Determine the (X, Y) coordinate at the center of the cell enclosing the given text.  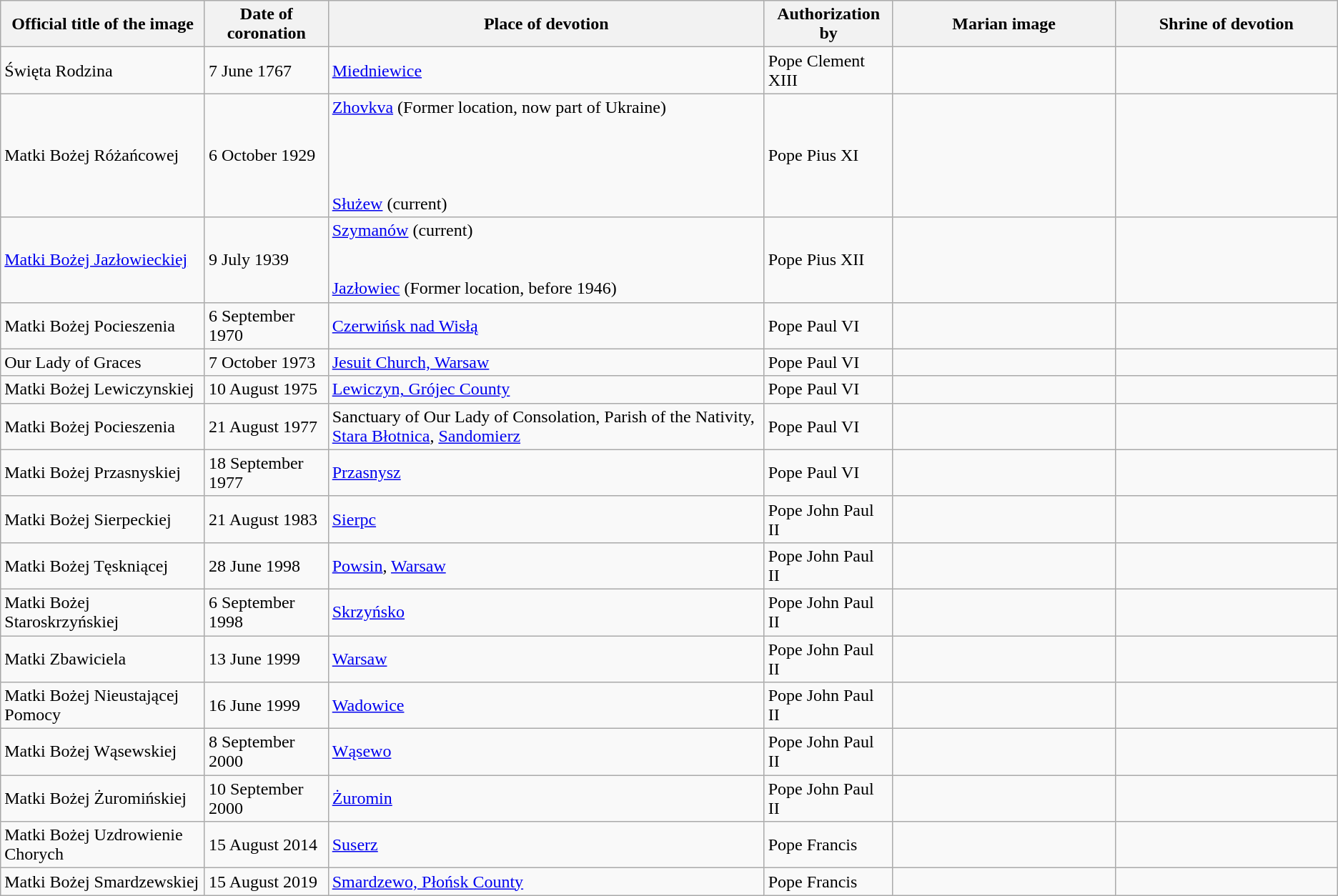
Szymanów (current) Jazłowiec (Former location, before 1946) (546, 260)
Matki Bożej Różańcowej (103, 156)
Powsin, Warsaw (546, 566)
Smardzewo, Płońsk County (546, 882)
Matki Bożej Smardzewskiej (103, 882)
Marian image (1003, 24)
Czerwińsk nad Wisłą (546, 326)
Miedniewice (546, 70)
10 September 2000 (266, 799)
15 August 2014 (266, 845)
Suserz (546, 845)
21 August 1977 (266, 426)
16 June 1999 (266, 706)
Authorization by (828, 24)
10 August 1975 (266, 389)
Jesuit Church, Warsaw (546, 362)
18 September 1977 (266, 473)
21 August 1983 (266, 519)
Matki Bożej Żuromińskiej (103, 799)
Warsaw (546, 659)
8 September 2000 (266, 752)
Wąsewo (546, 752)
Żuromin (546, 799)
Skrzyńsko (546, 612)
Święta Rodzina (103, 70)
Wadowice (546, 706)
15 August 2019 (266, 882)
Matki Bożej Staroskrzyńskiej (103, 612)
Place of devotion (546, 24)
Matki Bożej Przasnyskiej (103, 473)
Matki Bożej Nieustającej Pomocy (103, 706)
Matki Bożej Lewiczynskiej (103, 389)
6 September 1970 (266, 326)
Matki Bożej Wąsewskiej (103, 752)
Official title of the image (103, 24)
Sierpc (546, 519)
Shrine of devotion (1226, 24)
Matki Bożej Sierpeckiej (103, 519)
Pope Clement XIII (828, 70)
Lewiczyn, Grójec County (546, 389)
6 October 1929 (266, 156)
Sanctuary of Our Lady of Consolation, Parish of the Nativity, Stara Błotnica, Sandomierz (546, 426)
13 June 1999 (266, 659)
9 July 1939 (266, 260)
Przasnysz (546, 473)
28 June 1998 (266, 566)
Matki Bożej Jazłowieckiej (103, 260)
Pope Pius XI (828, 156)
Matki Bożej Tęskniącej (103, 566)
Matki Zbawiciela (103, 659)
Matki Bożej Uzdrowienie Chorych (103, 845)
7 October 1973 (266, 362)
Zhovkva (Former location, now part of Ukraine)Służew (current) (546, 156)
6 September 1998 (266, 612)
Pope Pius XII (828, 260)
7 June 1767 (266, 70)
Our Lady of Graces (103, 362)
Date of coronation (266, 24)
